For the text-containing cell, return its midpoint in (x, y) coordinate format. 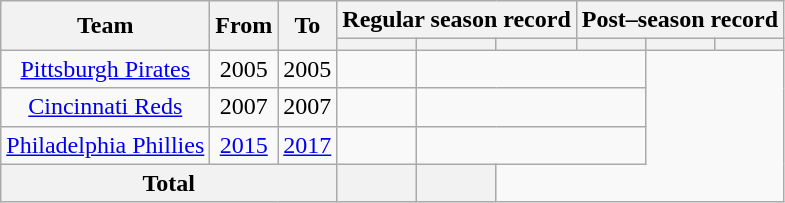
2015 (244, 145)
Pittsburgh Pirates (106, 69)
From (244, 26)
Philadelphia Phillies (106, 145)
Team (106, 26)
To (308, 26)
Regular season record (456, 20)
Cincinnati Reds (106, 107)
Total (169, 183)
2017 (308, 145)
Post–season record (680, 20)
